Determine the [x, y] coordinate at the center of the cell enclosing the given text.  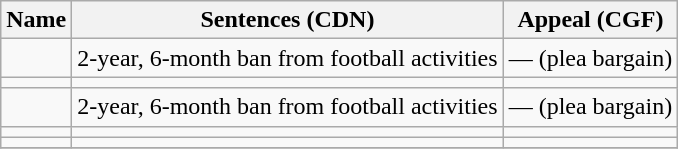
Name [36, 20]
Appeal (CGF) [590, 20]
Sentences (CDN) [288, 20]
